Return (x, y) of the center of cell containing provided text 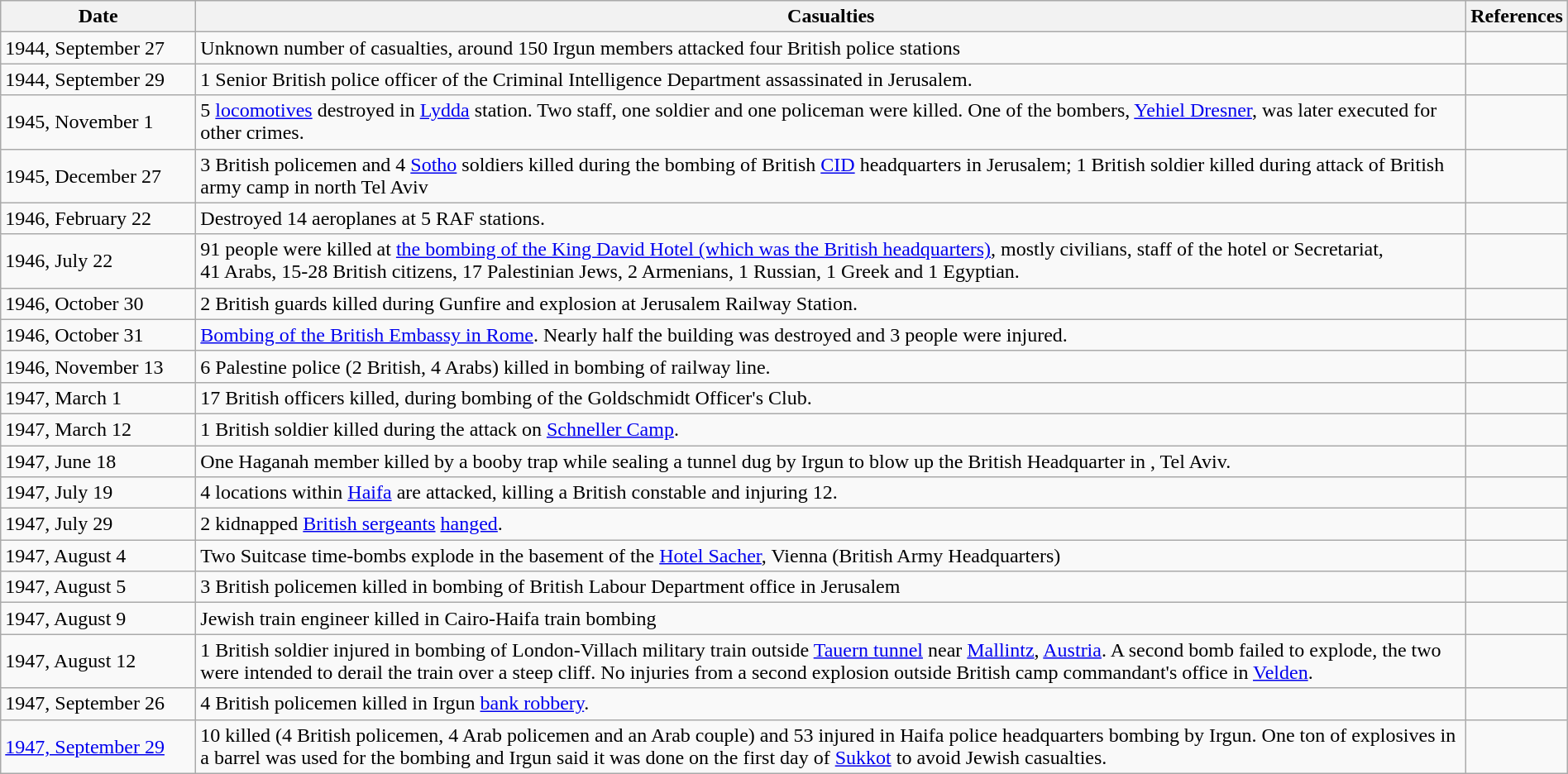
Unknown number of casualties, around 150 Irgun members attacked four British police stations (831, 48)
1944, September 29 (98, 79)
Destroyed 14 aeroplanes at 5 RAF stations. (831, 218)
1946, November 13 (98, 366)
1 British soldier killed during the attack on Schneller Camp. (831, 429)
1947, July 29 (98, 524)
1946, July 22 (98, 261)
1947, June 18 (98, 461)
1947, March 12 (98, 429)
Jewish train engineer killed in Cairo-Haifa train bombing (831, 619)
1947, August 4 (98, 556)
1947, March 1 (98, 398)
4 British policemen killed in Irgun bank robbery. (831, 704)
1946, October 31 (98, 335)
Two Suitcase time-bombs explode in the basement of the Hotel Sacher, Vienna (British Army Headquarters) (831, 556)
1947, September 26 (98, 704)
1947, August 9 (98, 619)
1947, September 29 (98, 746)
1946, February 22 (98, 218)
17 British officers killed, during bombing of the Goldschmidt Officer's Club. (831, 398)
1 Senior British police officer of the Criminal Intelligence Department assassinated in Jerusalem. (831, 79)
3 British policemen killed in bombing of British Labour Department office in Jerusalem (831, 587)
1944, September 27 (98, 48)
1945, November 1 (98, 122)
One Haganah member killed by a booby trap while sealing a tunnel dug by Irgun to blow up the British Headquarter in , Tel Aviv. (831, 461)
1947, August 12 (98, 662)
1947, August 5 (98, 587)
Date (98, 17)
References (1517, 17)
Casualties (831, 17)
2 kidnapped British sergeants hanged. (831, 524)
4 locations within Haifa are attacked, killing a British constable and injuring 12. (831, 493)
1945, December 27 (98, 175)
Bombing of the British Embassy in Rome. Nearly half the building was destroyed and 3 people were injured. (831, 335)
6 Palestine police (2 British, 4 Arabs) killed in bombing of railway line. (831, 366)
1947, July 19 (98, 493)
2 British guards killed during Gunfire and explosion at Jerusalem Railway Station. (831, 303)
1946, October 30 (98, 303)
